For the text-containing cell, return its midpoint in (X, Y) coordinate format. 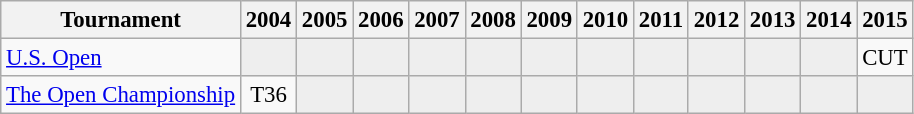
2004 (268, 20)
The Open Championship (121, 95)
2005 (325, 20)
T36 (268, 95)
2014 (829, 20)
2011 (660, 20)
2010 (605, 20)
U.S. Open (121, 58)
2008 (493, 20)
2015 (885, 20)
2009 (549, 20)
2007 (437, 20)
2012 (716, 20)
CUT (885, 58)
Tournament (121, 20)
2013 (773, 20)
2006 (381, 20)
